Return [x, y] of the center of cell containing provided text 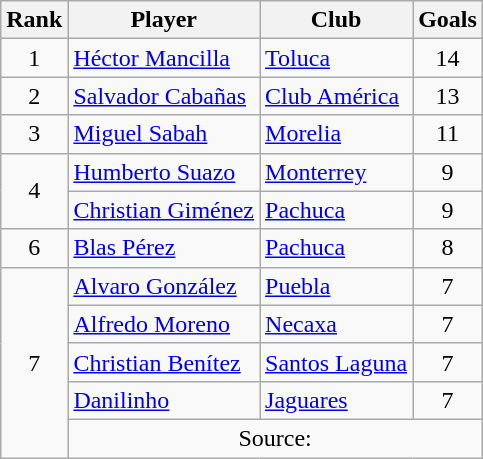
8 [448, 248]
Blas Pérez [164, 248]
Necaxa [336, 324]
14 [448, 58]
Club América [336, 96]
2 [34, 96]
Puebla [336, 286]
Miguel Sabah [164, 134]
Club [336, 20]
Goals [448, 20]
Salvador Cabañas [164, 96]
Monterrey [336, 172]
Christian Giménez [164, 210]
Rank [34, 20]
Héctor Mancilla [164, 58]
6 [34, 248]
Jaguares [336, 400]
Santos Laguna [336, 362]
Danilinho [164, 400]
3 [34, 134]
Humberto Suazo [164, 172]
11 [448, 134]
4 [34, 191]
13 [448, 96]
Toluca [336, 58]
Source: [275, 438]
1 [34, 58]
Player [164, 20]
Morelia [336, 134]
Alfredo Moreno [164, 324]
Alvaro González [164, 286]
Christian Benítez [164, 362]
